Determine the [X, Y] coordinate at the center of the cell enclosing the given text.  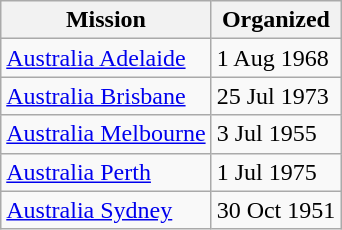
1 Jul 1975 [276, 172]
Mission [106, 20]
Organized [276, 20]
Australia Sydney [106, 210]
1 Aug 1968 [276, 58]
3 Jul 1955 [276, 134]
30 Oct 1951 [276, 210]
Australia Melbourne [106, 134]
Australia Brisbane [106, 96]
Australia Perth [106, 172]
Australia Adelaide [106, 58]
25 Jul 1973 [276, 96]
